Provide the (x, y) coordinate of the cell's center where the given text is located.  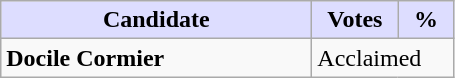
Candidate (156, 20)
% (426, 20)
Docile Cormier (156, 58)
Acclaimed (383, 58)
Votes (355, 20)
